Capture the cell that displays the provided text and extract its [X, Y] central coordinate. 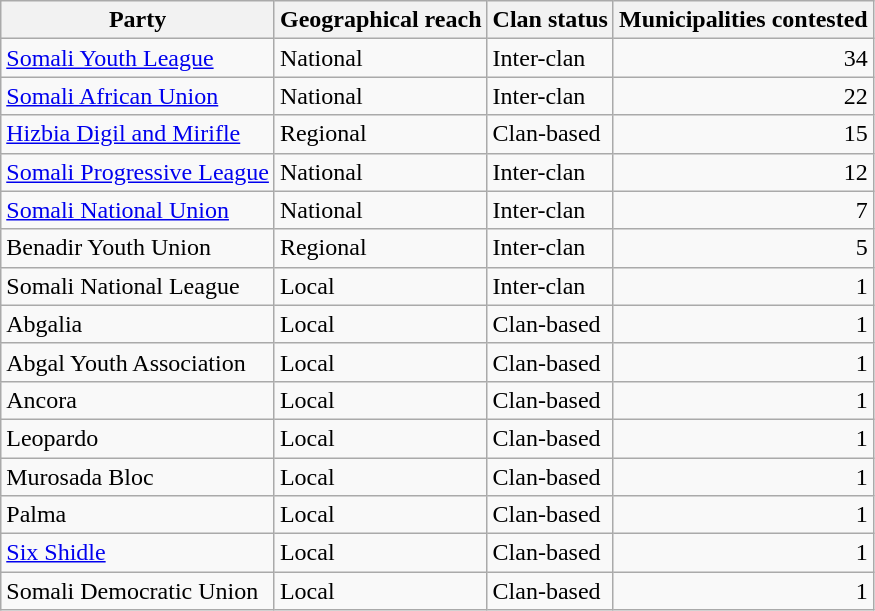
Leopardo [138, 438]
Abgal Youth Association [138, 362]
Party [138, 20]
22 [743, 96]
Hizbia Digil and Mirifle [138, 134]
Somali Youth League [138, 58]
Municipalities contested [743, 20]
Somali National Union [138, 210]
34 [743, 58]
Somali Democratic Union [138, 591]
15 [743, 134]
Somali African Union [138, 96]
Clan status [550, 20]
5 [743, 248]
Benadir Youth Union [138, 248]
7 [743, 210]
Somali Progressive League [138, 172]
Ancora [138, 400]
Somali National League [138, 286]
Palma [138, 515]
12 [743, 172]
Murosada Bloc [138, 477]
Abgalia [138, 324]
Geographical reach [380, 20]
Six Shidle [138, 553]
